Detect which cell encompasses the target text, then output its [X, Y] center coordinate. 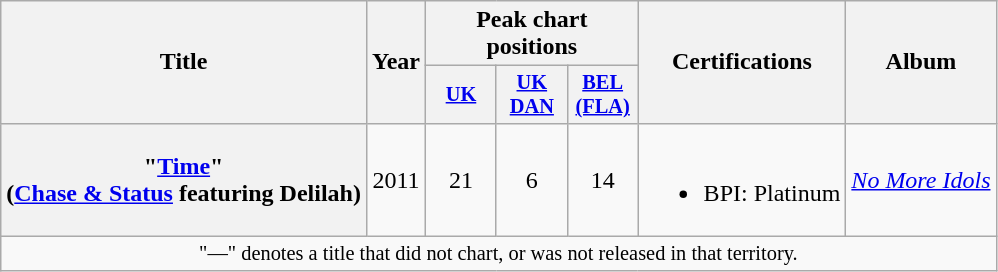
21 [462, 180]
UK DAN [532, 95]
Album [921, 62]
Peak chart positions [532, 34]
14 [602, 180]
"—" denotes a title that did not chart, or was not released in that territory. [498, 254]
Year [396, 62]
Title [184, 62]
UK [462, 95]
"Time"(Chase & Status featuring Delilah) [184, 180]
BEL (FLA) [602, 95]
6 [532, 180]
2011 [396, 180]
Certifications [742, 62]
No More Idols [921, 180]
BPI: Platinum [742, 180]
